Output the [x, y] coordinate of the center of the cell containing the given text.  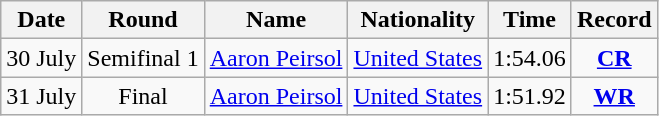
31 July [42, 96]
CR [614, 58]
Nationality [418, 20]
Date [42, 20]
Name [276, 20]
Round [143, 20]
WR [614, 96]
30 July [42, 58]
1:54.06 [530, 58]
Final [143, 96]
Time [530, 20]
Record [614, 20]
1:51.92 [530, 96]
Semifinal 1 [143, 58]
